For the text-containing cell, return its midpoint in (x, y) coordinate format. 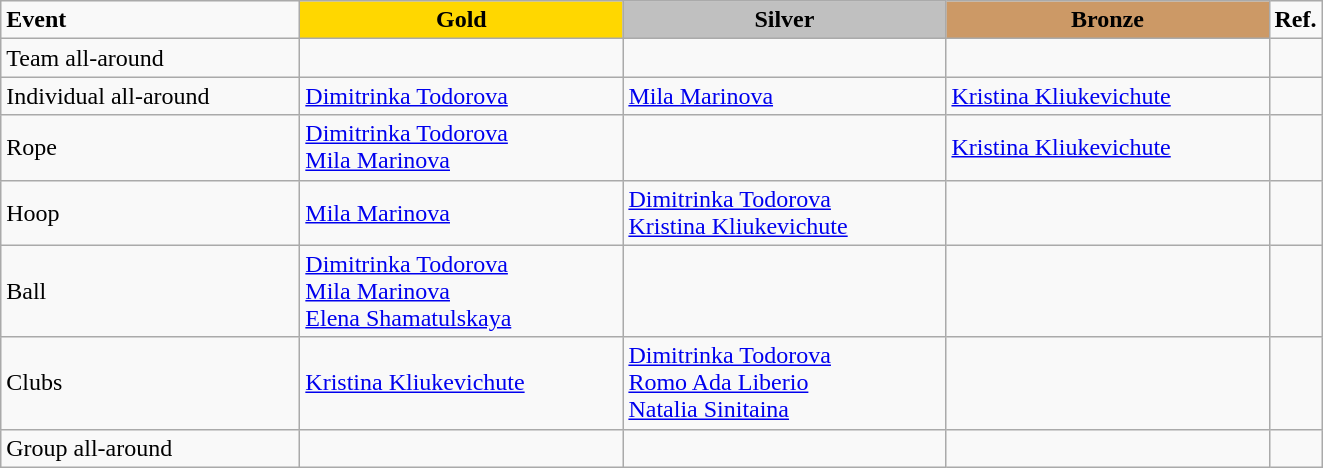
Hoop (150, 212)
Bronze (1108, 20)
Dimitrinka Todorova Romo Ada Liberio Natalia Sinitaina (784, 383)
Rope (150, 148)
Dimitrinka Todorova Mila Marinova (462, 148)
Silver (784, 20)
Dimitrinka Todorova Mila Marinova Elena Shamatulskaya (462, 291)
Clubs (150, 383)
Individual all-around (150, 96)
Ball (150, 291)
Event (150, 20)
Dimitrinka Todorova Kristina Kliukevichute (784, 212)
Team all-around (150, 58)
Dimitrinka Todorova (462, 96)
Group all-around (150, 448)
Gold (462, 20)
Ref. (1296, 20)
